From the cell containing the given text, extract its center point as [X, Y] coordinate. 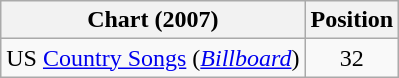
Chart (2007) [153, 20]
32 [352, 58]
US Country Songs (Billboard) [153, 58]
Position [352, 20]
